Determine the (x, y) coordinate at the center of the cell enclosing the given text.  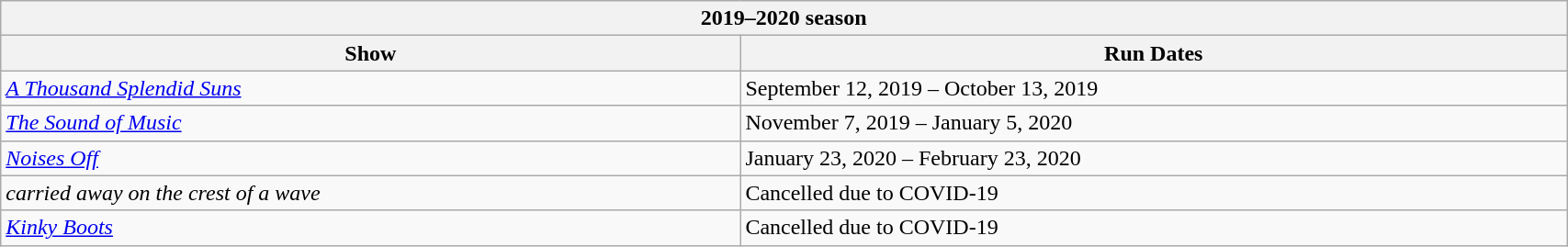
Show (371, 53)
carried away on the crest of a wave (371, 193)
September 12, 2019 – October 13, 2019 (1154, 88)
2019–2020 season (784, 18)
The Sound of Music (371, 123)
Kinky Boots (371, 228)
A Thousand Splendid Suns (371, 88)
Noises Off (371, 158)
January 23, 2020 – February 23, 2020 (1154, 158)
November 7, 2019 – January 5, 2020 (1154, 123)
Run Dates (1154, 53)
